Return the [X, Y] coordinate for the center point of the cell that contains the specified text.  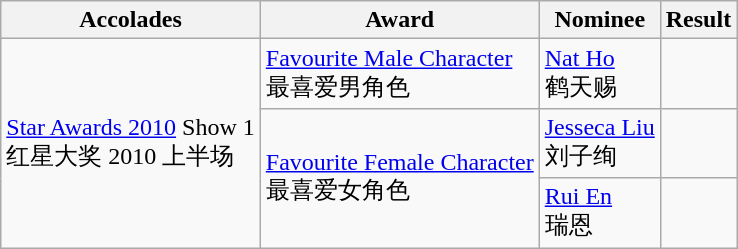
Jesseca Liu 刘子绚 [600, 143]
Nominee [600, 20]
Result [698, 20]
Award [400, 20]
Nat Ho 鹤天赐 [600, 74]
Rui En 瑞恩 [600, 213]
Favourite Female Character 最喜爱女角色 [400, 178]
Favourite Male Character 最喜爱男角色 [400, 74]
Accolades [131, 20]
Star Awards 2010 Show 1 红星大奖 2010 上半场 [131, 144]
